Output the [x, y] coordinate of the center of the cell containing the given text.  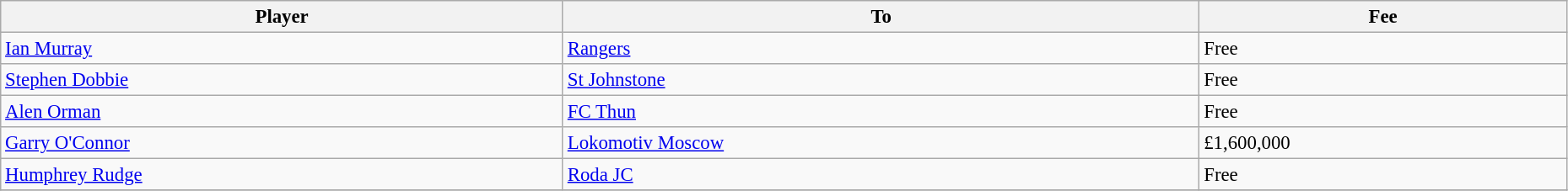
Player [282, 17]
St Johnstone [881, 80]
Rangers [881, 49]
Stephen Dobbie [282, 80]
To [881, 17]
Roda JC [881, 175]
Garry O'Connor [282, 143]
Humphrey Rudge [282, 175]
£1,600,000 [1383, 143]
FC Thun [881, 112]
Lokomotiv Moscow [881, 143]
Alen Orman [282, 112]
Fee [1383, 17]
Ian Murray [282, 49]
